For the text-containing cell, return its midpoint in (X, Y) coordinate format. 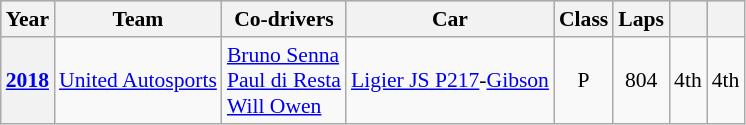
Laps (641, 19)
P (584, 80)
2018 (28, 80)
Class (584, 19)
Car (450, 19)
United Autosports (138, 80)
Team (138, 19)
Ligier JS P217-Gibson (450, 80)
Bruno Senna Paul di Resta Will Owen (284, 80)
Year (28, 19)
Co-drivers (284, 19)
804 (641, 80)
